Capture the cell that displays the provided text and extract its [x, y] central coordinate. 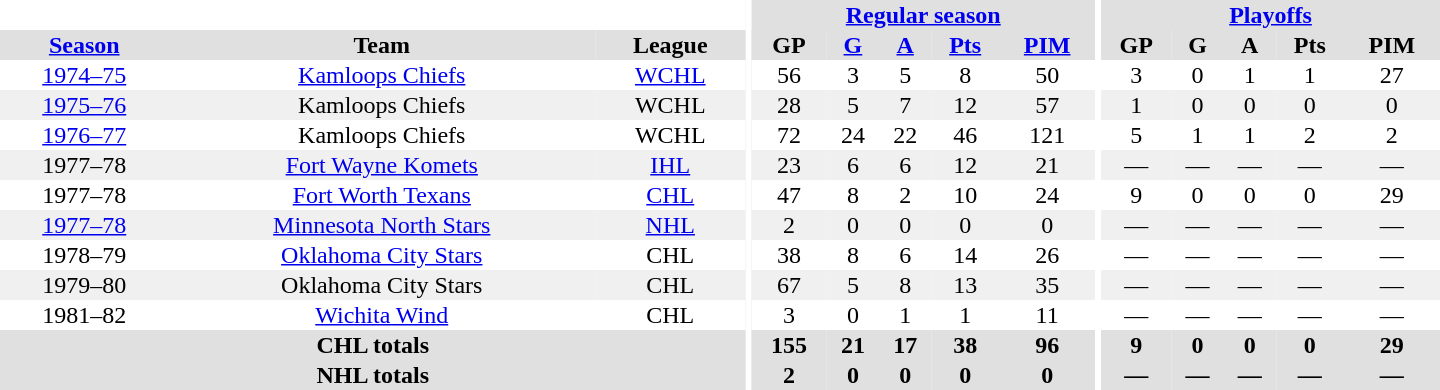
155 [789, 345]
67 [789, 285]
League [670, 45]
14 [965, 255]
Wichita Wind [382, 315]
CHL totals [372, 345]
11 [1047, 315]
1974–75 [84, 75]
22 [905, 135]
72 [789, 135]
1979–80 [84, 285]
57 [1047, 105]
50 [1047, 75]
47 [789, 195]
27 [1392, 75]
IHL [670, 165]
Minnesota North Stars [382, 225]
28 [789, 105]
7 [905, 105]
NHL totals [372, 375]
23 [789, 165]
Playoffs [1270, 15]
26 [1047, 255]
46 [965, 135]
NHL [670, 225]
Fort Worth Texans [382, 195]
13 [965, 285]
96 [1047, 345]
1976–77 [84, 135]
56 [789, 75]
10 [965, 195]
Fort Wayne Komets [382, 165]
17 [905, 345]
35 [1047, 285]
Team [382, 45]
Season [84, 45]
1975–76 [84, 105]
1981–82 [84, 315]
121 [1047, 135]
Regular season [923, 15]
1978–79 [84, 255]
